Detect which cell encompasses the target text, then output its [X, Y] center coordinate. 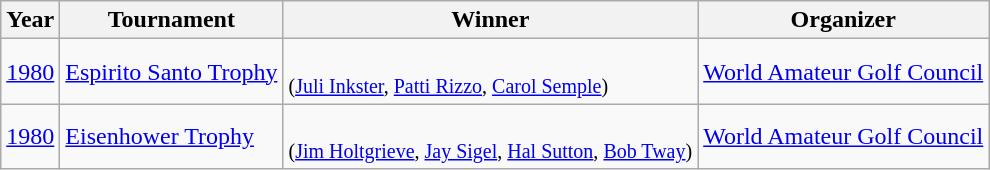
(Juli Inkster, Patti Rizzo, Carol Semple) [490, 72]
Eisenhower Trophy [172, 136]
Tournament [172, 20]
(Jim Holtgrieve, Jay Sigel, Hal Sutton, Bob Tway) [490, 136]
Organizer [844, 20]
Winner [490, 20]
Espirito Santo Trophy [172, 72]
Year [30, 20]
